Capture the cell that displays the provided text and extract its [x, y] central coordinate. 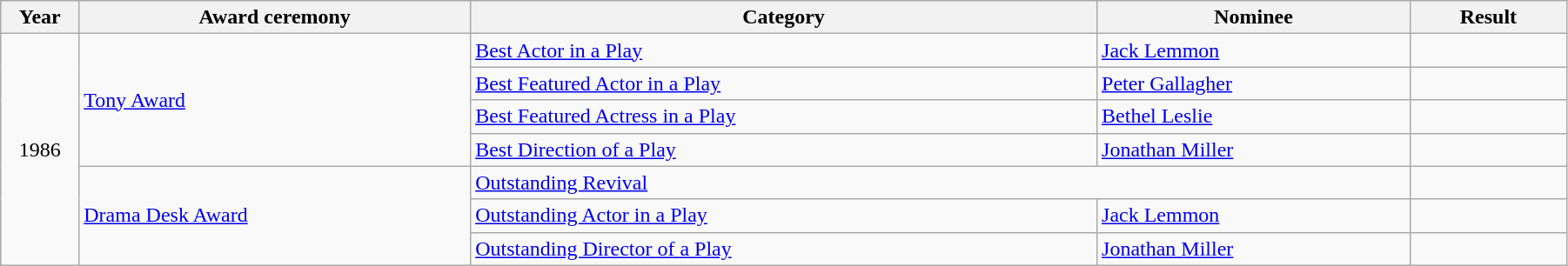
Outstanding Actor in a Play [784, 216]
Tony Award [275, 100]
Peter Gallagher [1254, 83]
Bethel Leslie [1254, 116]
Outstanding Director of a Play [784, 249]
Outstanding Revival [941, 183]
Drama Desk Award [275, 216]
Result [1488, 17]
Year [40, 17]
Category [784, 17]
Award ceremony [275, 17]
Nominee [1254, 17]
Best Direction of a Play [784, 150]
Best Featured Actress in a Play [784, 116]
Best Actor in a Play [784, 50]
1986 [40, 150]
Best Featured Actor in a Play [784, 83]
